Return the (X, Y) coordinate for the center point of the cell that contains the specified text.  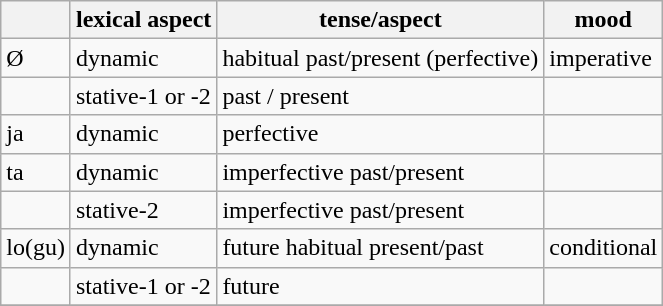
past / present (380, 96)
ja (36, 134)
perfective (380, 134)
conditional (604, 248)
future habitual present/past (380, 248)
future (380, 286)
tense/aspect (380, 20)
lexical aspect (143, 20)
imperative (604, 58)
mood (604, 20)
lo(gu) (36, 248)
habitual past/present (perfective) (380, 58)
stative-2 (143, 210)
Ø (36, 58)
ta (36, 172)
